Identify which cell holds the provided text, then report its (X, Y) central coordinate. 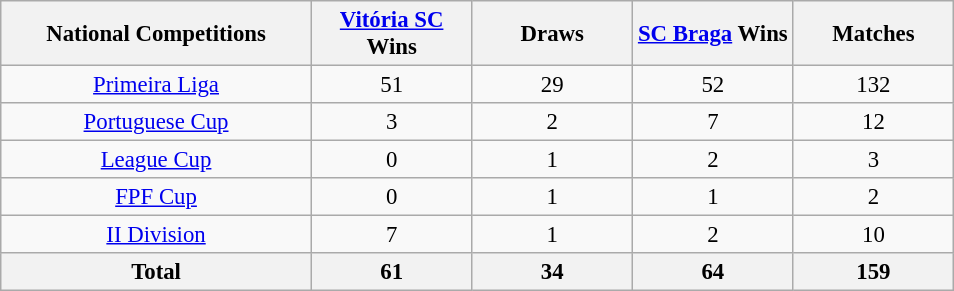
SC Braga Wins (714, 34)
12 (874, 122)
132 (874, 85)
Portuguese Cup (156, 122)
Draws (552, 34)
FPF Cup (156, 197)
II Division (156, 235)
National Competitions (156, 34)
Primeira Liga (156, 85)
Vitória SC Wins (392, 34)
Matches (874, 34)
52 (714, 85)
51 (392, 85)
League Cup (156, 160)
29 (552, 85)
10 (874, 235)
